Search for the cell housing the specified text and yield its (X, Y) center coordinate. 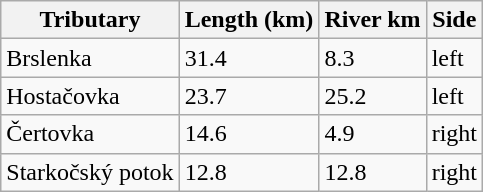
14.6 (249, 134)
Side (454, 20)
25.2 (372, 96)
Length (km) (249, 20)
31.4 (249, 58)
4.9 (372, 134)
Brslenka (90, 58)
Tributary (90, 20)
Čertovka (90, 134)
8.3 (372, 58)
River km (372, 20)
Hostačovka (90, 96)
23.7 (249, 96)
Starkočský potok (90, 172)
